Scan for the cell matching the given text and deliver its (x, y) coordinate at center. 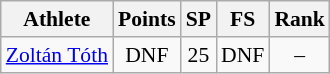
Athlete (57, 19)
SP (198, 19)
– (300, 55)
FS (242, 19)
Rank (300, 19)
Points (147, 19)
Zoltán Tóth (57, 55)
25 (198, 55)
